Extract the [x, y] coordinate from the center of the cell holding the provided text.  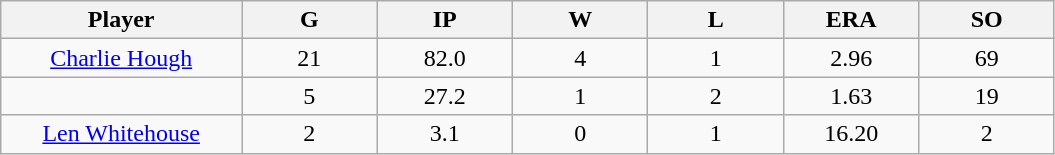
27.2 [444, 96]
1.63 [850, 96]
Len Whitehouse [122, 134]
G [310, 20]
3.1 [444, 134]
IP [444, 20]
5 [310, 96]
16.20 [850, 134]
W [580, 20]
4 [580, 58]
SO [987, 20]
Player [122, 20]
19 [987, 96]
Charlie Hough [122, 58]
69 [987, 58]
82.0 [444, 58]
ERA [850, 20]
21 [310, 58]
0 [580, 134]
L [716, 20]
2.96 [850, 58]
